Return [X, Y] of the center of cell containing provided text 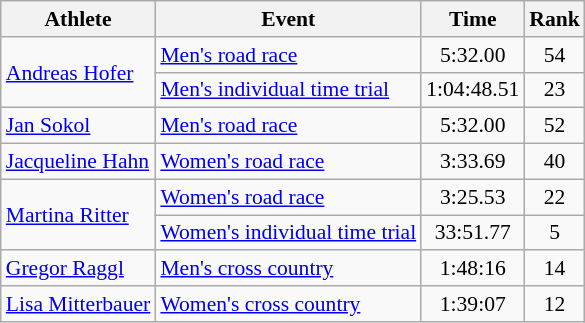
33:51.77 [472, 233]
5 [554, 233]
Gregor Raggl [78, 269]
Jacqueline Hahn [78, 162]
22 [554, 197]
40 [554, 162]
Athlete [78, 19]
1:04:48.51 [472, 90]
Lisa Mitterbauer [78, 304]
12 [554, 304]
Women's cross country [288, 304]
1:48:16 [472, 269]
1:39:07 [472, 304]
52 [554, 126]
Men's cross country [288, 269]
23 [554, 90]
54 [554, 55]
Jan Sokol [78, 126]
Women's individual time trial [288, 233]
Men's individual time trial [288, 90]
14 [554, 269]
3:25.53 [472, 197]
Andreas Hofer [78, 72]
Event [288, 19]
Martina Ritter [78, 214]
Rank [554, 19]
Time [472, 19]
3:33.69 [472, 162]
